For the text-containing cell, return its midpoint in [X, Y] coordinate format. 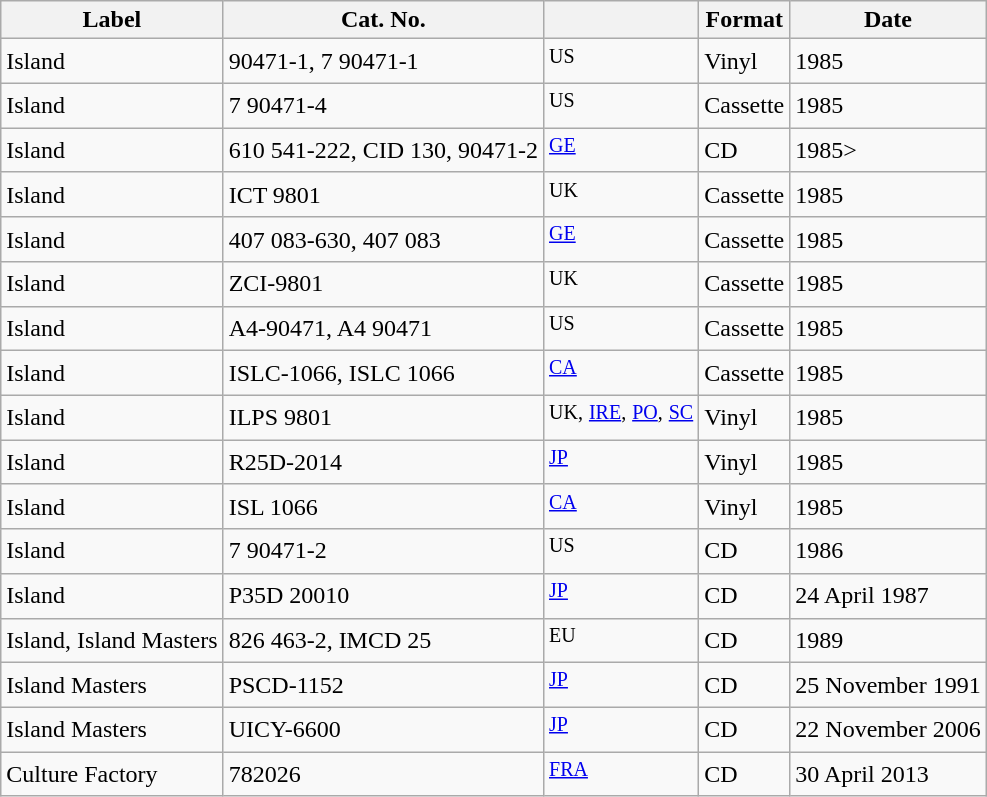
610 541-222, CID 130, 90471-2 [383, 150]
826 463-2, IMCD 25 [383, 640]
22 November 2006 [888, 730]
24 April 1987 [888, 596]
30 April 2013 [888, 774]
782026 [383, 774]
ISL 1066 [383, 506]
ILPS 9801 [383, 418]
7 90471-2 [383, 552]
Culture Factory [112, 774]
Island, Island Masters [112, 640]
7 90471-4 [383, 106]
1989 [888, 640]
25 November 1991 [888, 686]
1986 [888, 552]
407 083-630, 407 083 [383, 240]
ZCI-9801 [383, 284]
UK, IRE, PO, SC [620, 418]
ISLC-1066, ISLC 1066 [383, 374]
P35D 20010 [383, 596]
A4-90471, A4 90471 [383, 328]
EU [620, 640]
1985> [888, 150]
R25D-2014 [383, 462]
ICT 9801 [383, 194]
90471-1, 7 90471-1 [383, 62]
Cat. No. [383, 20]
FRA [620, 774]
PSCD-1152 [383, 686]
UICY-6600 [383, 730]
Format [744, 20]
Date [888, 20]
Label [112, 20]
